Search for the cell housing the specified text and yield its (x, y) center coordinate. 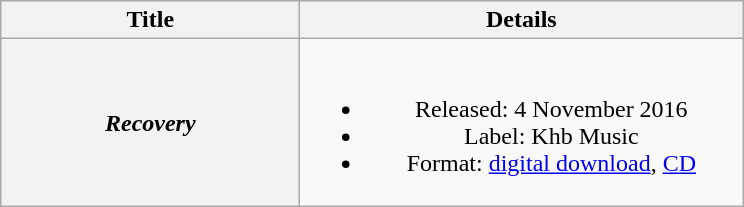
Recovery (150, 122)
Details (522, 20)
Released: 4 November 2016Label: Khb MusicFormat: digital download, CD (522, 122)
Title (150, 20)
